Locate the cell with the specified text and output its (X, Y) center coordinate. 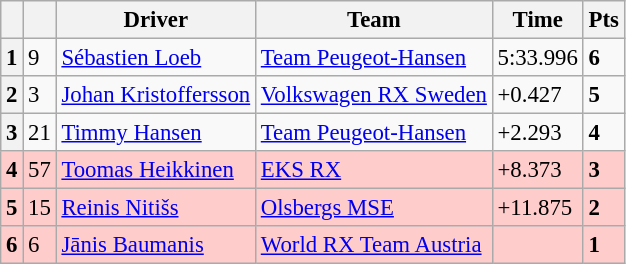
Driver (156, 20)
Reinis Nitišs (156, 208)
+8.373 (538, 170)
+2.293 (538, 133)
5:33.996 (538, 58)
EKS RX (374, 170)
Timmy Hansen (156, 133)
Olsbergs MSE (374, 208)
World RX Team Austria (374, 245)
Pts (604, 20)
57 (40, 170)
Sébastien Loeb (156, 58)
9 (40, 58)
Jānis Baumanis (156, 245)
21 (40, 133)
+0.427 (538, 95)
+11.875 (538, 208)
Johan Kristoffersson (156, 95)
Time (538, 20)
Team (374, 20)
15 (40, 208)
Volkswagen RX Sweden (374, 95)
Toomas Heikkinen (156, 170)
